For the text-containing cell, return its midpoint in [x, y] coordinate format. 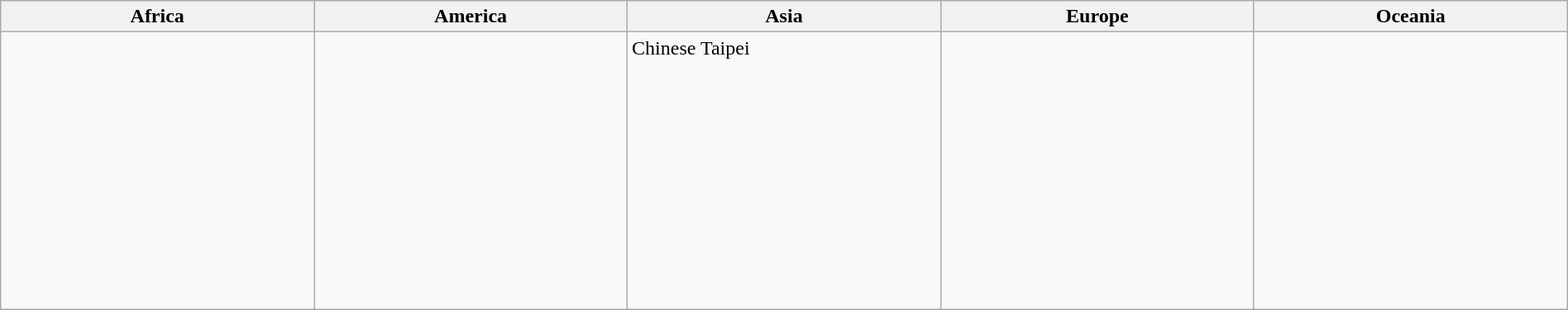
America [471, 17]
Europe [1097, 17]
Oceania [1411, 17]
Africa [157, 17]
Asia [784, 17]
Chinese Taipei [784, 170]
